Search for the cell housing the specified text and yield its (x, y) center coordinate. 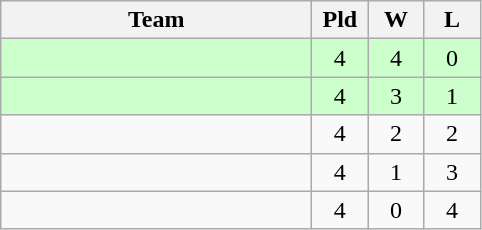
Team (156, 20)
W (396, 20)
Pld (340, 20)
L (452, 20)
